For the text-containing cell, return its midpoint in [x, y] coordinate format. 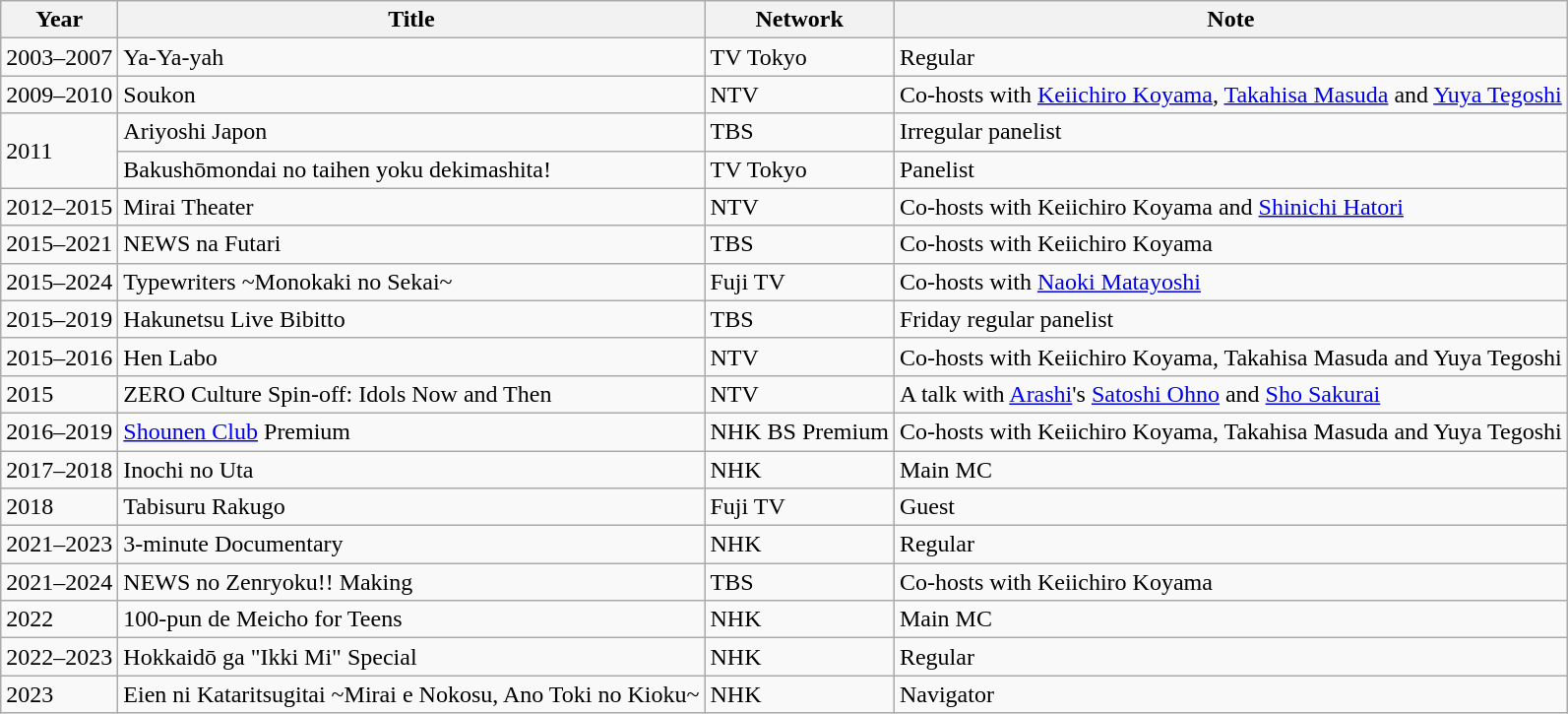
2016–2019 [59, 431]
Irregular panelist [1230, 132]
2015–2021 [59, 244]
2022 [59, 619]
Hen Labo [411, 357]
A talk with Arashi's Satoshi Ohno and Sho Sakurai [1230, 394]
2015–2016 [59, 357]
Network [799, 20]
2015–2019 [59, 319]
Navigator [1230, 694]
Co-hosts with Keiichiro Koyama and Shinichi Hatori [1230, 207]
Ariyoshi Japon [411, 132]
Shounen Club Premium [411, 431]
Tabisuru Rakugo [411, 507]
3-minute Documentary [411, 545]
2003–2007 [59, 57]
2021–2023 [59, 545]
Note [1230, 20]
2012–2015 [59, 207]
Eien ni Kataritsugitai ~Mirai e Nokosu, Ano Toki no Kioku~ [411, 694]
Hokkaidō ga "Ikki Mi" Special [411, 657]
2015 [59, 394]
2015–2024 [59, 282]
Year [59, 20]
Panelist [1230, 169]
2011 [59, 151]
Co-hosts with Naoki Matayoshi [1230, 282]
NEWS na Futari [411, 244]
2022–2023 [59, 657]
100-pun de Meicho for Teens [411, 619]
NEWS no Zenryoku!! Making [411, 582]
Title [411, 20]
Hakunetsu Live Bibitto [411, 319]
Ya-Ya-yah [411, 57]
2017–2018 [59, 470]
2018 [59, 507]
Inochi no Uta [411, 470]
2009–2010 [59, 95]
Typewriters ~Monokaki no Sekai~ [411, 282]
Bakushōmondai no taihen yoku dekimashita! [411, 169]
2023 [59, 694]
Friday regular panelist [1230, 319]
Soukon [411, 95]
Guest [1230, 507]
ZERO Culture Spin-off: Idols Now and Then [411, 394]
Mirai Theater [411, 207]
NHK BS Premium [799, 431]
2021–2024 [59, 582]
